Extract the [X, Y] coordinate from the center of the cell holding the provided text.  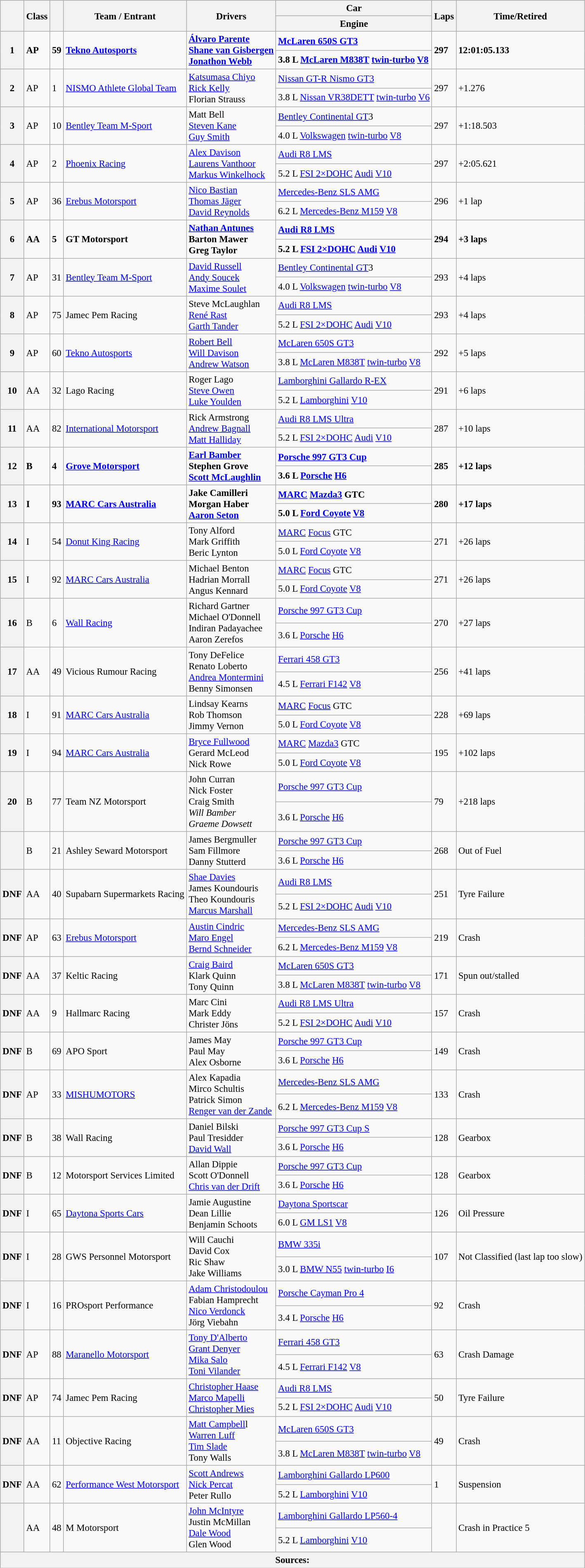
Performance West Motorsport [125, 1485]
Adam Christodoulou Fabian Hamprecht Nico Verdonck Jörg Viebahn [231, 1306]
268 [444, 851]
79 [444, 802]
3 [12, 126]
31 [57, 277]
54 [57, 542]
251 [444, 895]
Not Classified (last lap too slow) [521, 1257]
20 [12, 802]
77 [57, 802]
Phoenix Racing [125, 164]
Lago Racing [125, 390]
Team / Entrant [125, 16]
Steve McLaughlan René Rast Garth Tander [231, 315]
60 [57, 353]
David Russell Andy Soucek Maxime Soulet [231, 277]
Craig Baird Klark Quinn Tony Quinn [231, 975]
Álvaro Parente Shane van Gisbergen Jonathon Webb [231, 50]
Motorsport Services Limited [125, 1176]
Tony D'Alberto Grant Denyer Mika Salo Toni Vilander [231, 1354]
M Motorsport [125, 1528]
15 [12, 579]
157 [444, 1013]
28 [57, 1257]
James Bergmuller Sam Fillmore Danny Stutterd [231, 851]
18 [12, 715]
+5 laps [521, 353]
APO Sport [125, 1051]
Roger Lago Steve Owen Luke Youlden [231, 390]
Hallmarc Racing [125, 1013]
Austin Cindric Maro Engel Bernd Schneider [231, 937]
33 [57, 1094]
74 [57, 1398]
+12 laps [521, 466]
+6 laps [521, 390]
3.0 L BMW N55 twin-turbo I6 [354, 1268]
69 [57, 1051]
12:01:05.133 [521, 50]
14 [12, 542]
NISMO Athlete Global Team [125, 88]
256 [444, 672]
291 [444, 390]
+17 laps [521, 504]
82 [57, 428]
3.4 L Porsche H6 [354, 1318]
75 [57, 315]
171 [444, 975]
13 [12, 504]
PROsport Performance [125, 1306]
Jamie Augustine Dean Lillie Benjamin Schoots [231, 1213]
Time/Retired [521, 16]
Spun out/stalled [521, 975]
270 [444, 623]
126 [444, 1213]
Crash Damage [521, 1354]
8 [12, 315]
7 [12, 277]
John McIntyre Justin McMillan Dale Wood Glen Wood [231, 1528]
Tony DeFelice Renato Loberto Andrea Montermini Benny Simonsen [231, 672]
17 [12, 672]
Will Cauchi David Cox Ric Shaw Jake Williams [231, 1257]
Lamborghini Gallardo R-EX [354, 381]
Lindsay Kearns Rob Thomson Jimmy Vernon [231, 715]
James May Paul May Alex Osborne [231, 1051]
Alex Davison Laurens Vanthoor Markus Winkelhock [231, 164]
International Motorsport [125, 428]
32 [57, 390]
Jake Camilleri Morgan Haber Aaron Seton [231, 504]
40 [57, 895]
Supabarn Supermarkets Racing [125, 895]
BMW 335i [354, 1244]
Nathan Antunes Barton Mawer Greg Taylor [231, 239]
+102 laps [521, 753]
MISHUMOTORS [125, 1094]
+69 laps [521, 715]
Objective Racing [125, 1441]
John Curran Nick Foster Craig Smith Will Bamber Graeme Dowsett [231, 802]
Porsche 997 GT3 Cup S [354, 1128]
+1 lap [521, 201]
Team NZ Motorsport [125, 802]
Daytona Sportscar [354, 1204]
Richard Gartner Michael O'Donnell Indiran Padayachee Aaron Zerefos [231, 623]
91 [57, 715]
+3 laps [521, 239]
GWS Personnel Motorsport [125, 1257]
296 [444, 201]
Class [37, 16]
+218 laps [521, 802]
Nissan GT-R Nismo GT3 [354, 79]
Vicious Rumour Racing [125, 672]
38 [57, 1138]
Crash in Practice 5 [521, 1528]
Car [354, 8]
285 [444, 466]
+27 laps [521, 623]
Michael Benton Hadrian Morrall Angus Kennard [231, 579]
Maranello Motorsport [125, 1354]
219 [444, 937]
Matt Bell Steven Kane Guy Smith [231, 126]
Matt Campbelll Warren Luff Tim Slade Tony Walls [231, 1441]
Sources: [292, 1560]
3.8 L Nissan VR38DETT twin-turbo V6 [354, 98]
Tony Alford Mark Griffith Beric Lynton [231, 542]
Porsche Cayman Pro 4 [354, 1293]
Engine [354, 24]
Shae Davies James Koundouris Theo Koundouris Marcus Marshall [231, 895]
Lamborghini Gallardo LP600 [354, 1475]
Ashley Seward Motorsport [125, 851]
149 [444, 1051]
59 [57, 50]
Earl Bamber Stephen Grove Scott McLaughlin [231, 466]
Bryce Fullwood Gerard McLeod Nick Rowe [231, 753]
19 [12, 753]
65 [57, 1213]
Daytona Sports Cars [125, 1213]
Robert Bell Will Davison Andrew Watson [231, 353]
94 [57, 753]
Grove Motorsport [125, 466]
Christopher Haase Marco Mapelli Christopher Mies [231, 1398]
280 [444, 504]
Allan Dippie Scott O'Donnell Chris van der Drift [231, 1176]
Rick Armstrong Andrew Bagnall Matt Halliday [231, 428]
294 [444, 239]
Out of Fuel [521, 851]
107 [444, 1257]
Alex Kapadia Mirco Schultis Patrick Simon Renger van der Zande [231, 1094]
Laps [444, 16]
Scott Andrews Nick Percat Peter Rullo [231, 1485]
228 [444, 715]
Nico Bastian Thomas Jäger David Reynolds [231, 201]
48 [57, 1528]
Suspension [521, 1485]
36 [57, 201]
Daniel Bilski Paul Tresidder David Wall [231, 1138]
Katsumasa Chiyo Rick Kelly Florian Strauss [231, 88]
287 [444, 428]
93 [57, 504]
21 [57, 851]
+1:18.503 [521, 126]
Marc Cini Mark Eddy Christer Jöns [231, 1013]
6.0 L GM LS1 V8 [354, 1223]
+41 laps [521, 672]
292 [444, 353]
+10 laps [521, 428]
37 [57, 975]
Lamborghini Gallardo LP560-4 [354, 1516]
88 [57, 1354]
Drivers [231, 16]
GT Motorsport [125, 239]
Donut King Racing [125, 542]
62 [57, 1485]
133 [444, 1094]
+1.276 [521, 88]
50 [444, 1398]
+2:05.621 [521, 164]
195 [444, 753]
Keltic Racing [125, 975]
Oil Pressure [521, 1213]
